Scan for the cell matching the given text and deliver its (X, Y) coordinate at center. 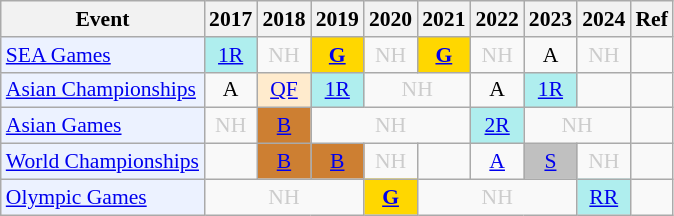
Event (102, 19)
Ref (651, 19)
QF (284, 90)
RR (604, 197)
Olympic Games (102, 197)
2021 (444, 19)
2018 (284, 19)
2023 (550, 19)
2024 (604, 19)
2017 (230, 19)
2022 (498, 19)
Asian Championships (102, 90)
2019 (338, 19)
S (550, 162)
SEA Games (102, 55)
2020 (390, 19)
2R (498, 126)
Asian Games (102, 126)
World Championships (102, 162)
